Capture the cell that displays the provided text and extract its (x, y) central coordinate. 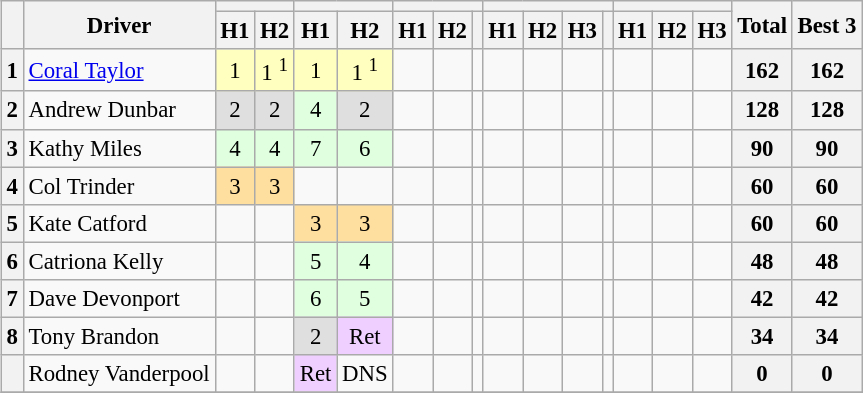
Total (762, 25)
DNS (365, 374)
Catriona Kelly (119, 261)
Kate Catford (119, 223)
8 (12, 336)
Coral Taylor (119, 70)
Best 3 (826, 25)
Driver (119, 25)
Kathy Miles (119, 148)
Rodney Vanderpool (119, 374)
Col Trinder (119, 186)
Tony Brandon (119, 336)
Andrew Dunbar (119, 110)
Dave Devonport (119, 298)
